Locate the cell with the specified text and output its (x, y) center coordinate. 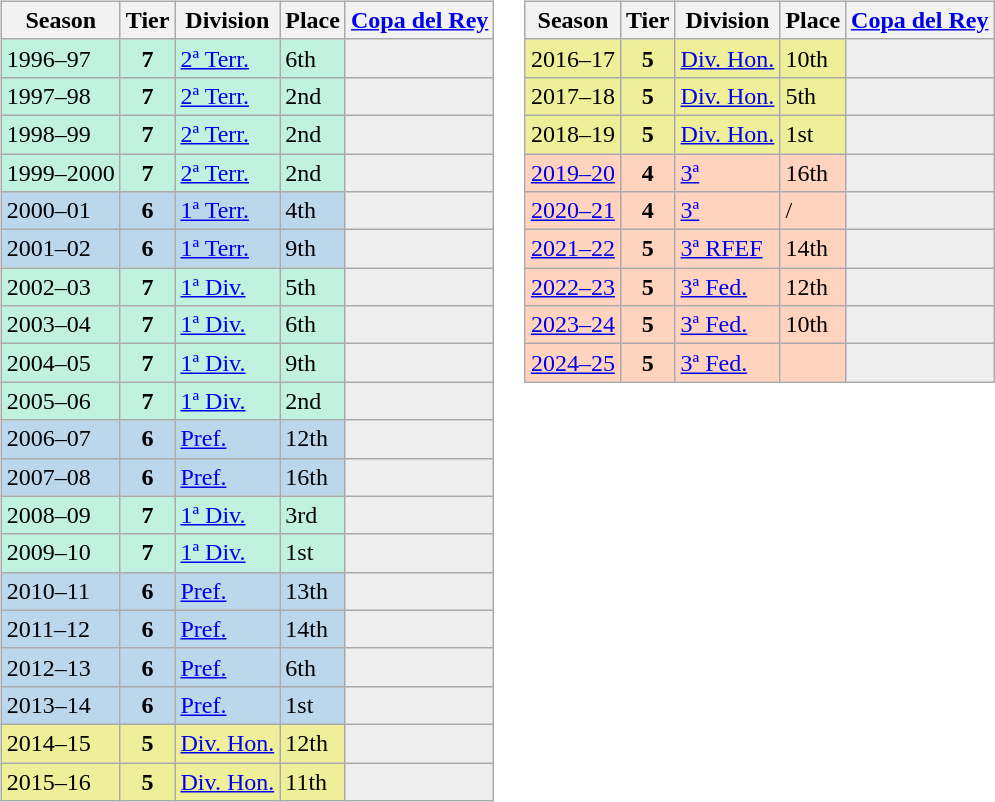
1997–98 (60, 96)
2002–03 (60, 287)
2018–19 (572, 134)
2000–01 (60, 211)
2007–08 (60, 477)
2019–20 (572, 173)
2023–24 (572, 325)
2006–07 (60, 439)
3rd (313, 515)
2011–12 (60, 629)
/ (813, 211)
2009–10 (60, 553)
1996–97 (60, 58)
2017–18 (572, 96)
3ª RFEF (728, 249)
2021–22 (572, 249)
2024–25 (572, 363)
1999–2000 (60, 173)
2016–17 (572, 58)
2008–09 (60, 515)
2012–13 (60, 667)
1998–99 (60, 134)
2013–14 (60, 705)
4th (313, 211)
2004–05 (60, 363)
13th (313, 591)
2003–04 (60, 325)
2020–21 (572, 211)
2005–06 (60, 401)
2014–15 (60, 743)
2010–11 (60, 591)
2022–23 (572, 287)
2015–16 (60, 781)
11th (313, 781)
2001–02 (60, 249)
